Return [X, Y] of the center of cell containing provided text 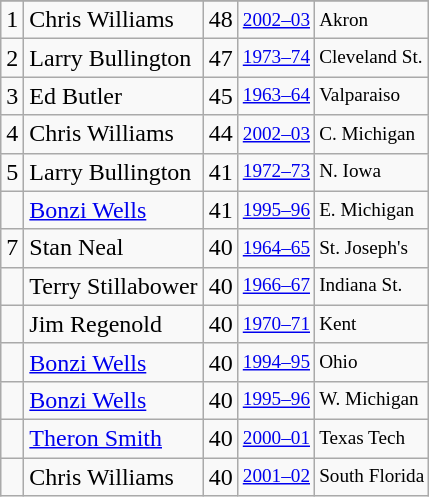
48 [220, 20]
C. Michigan [372, 134]
St. Joseph's [372, 248]
44 [220, 134]
N. Iowa [372, 172]
Valparaiso [372, 96]
Kent [372, 324]
1964–65 [276, 248]
Texas Tech [372, 438]
Akron [372, 20]
1972–73 [276, 172]
Theron Smith [114, 438]
1963–64 [276, 96]
1 [12, 20]
Cleveland St. [372, 58]
1994–95 [276, 362]
Ohio [372, 362]
2 [12, 58]
Terry Stillabower [114, 286]
1973–74 [276, 58]
45 [220, 96]
7 [12, 248]
Jim Regenold [114, 324]
Indiana St. [372, 286]
1966–67 [276, 286]
2000–01 [276, 438]
1970–71 [276, 324]
3 [12, 96]
2001–02 [276, 477]
5 [12, 172]
Stan Neal [114, 248]
4 [12, 134]
47 [220, 58]
W. Michigan [372, 400]
E. Michigan [372, 210]
South Florida [372, 477]
Ed Butler [114, 96]
